Search for the cell housing the specified text and yield its [X, Y] center coordinate. 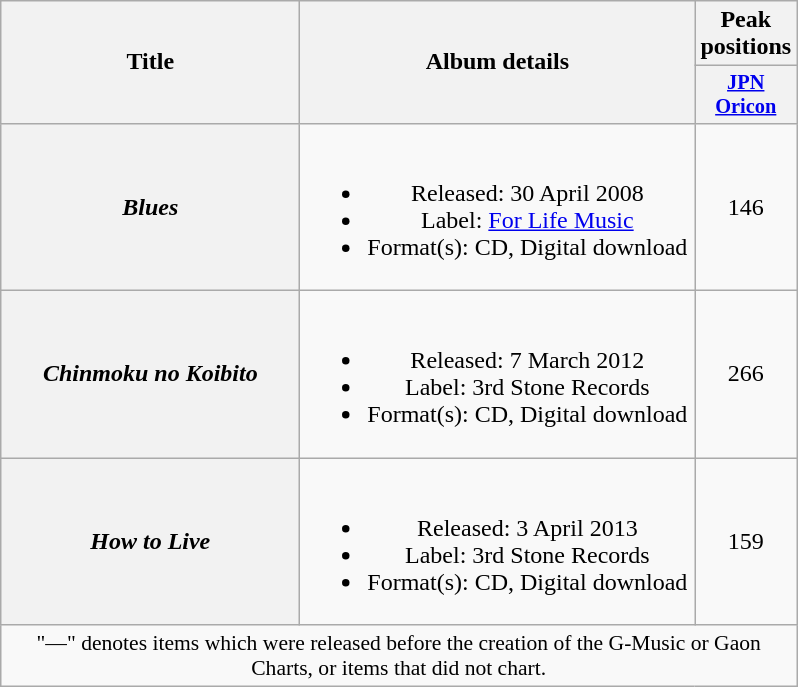
Title [150, 62]
"—" denotes items which were released before the creation of the G-Music or Gaon Charts, or items that did not chart. [399, 656]
146 [746, 206]
Peak positions [746, 34]
Album details [498, 62]
Chinmoku no Koibito [150, 374]
266 [746, 374]
How to Live [150, 542]
Released: 3 April 2013Label: 3rd Stone RecordsFormat(s): CD, Digital download [498, 542]
Blues [150, 206]
159 [746, 542]
JPNOricon [746, 95]
Released: 7 March 2012Label: 3rd Stone RecordsFormat(s): CD, Digital download [498, 374]
Released: 30 April 2008Label: For Life MusicFormat(s): CD, Digital download [498, 206]
